From the cell containing the given text, extract its center point as (x, y) coordinate. 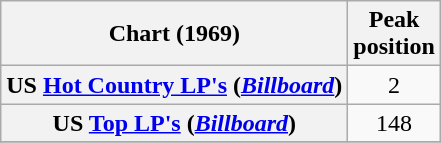
Peakposition (394, 34)
US Top LP's (Billboard) (174, 123)
2 (394, 85)
148 (394, 123)
Chart (1969) (174, 34)
US Hot Country LP's (Billboard) (174, 85)
